Return the (x, y) coordinate for the center point of the cell that contains the specified text.  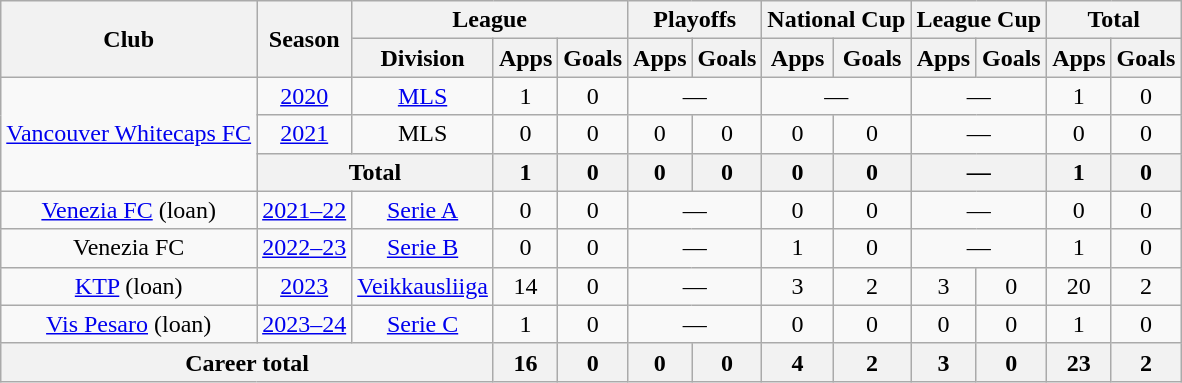
Season (304, 39)
League (490, 20)
2021 (304, 134)
Vancouver Whitecaps FC (129, 134)
16 (525, 362)
League Cup (979, 20)
Venezia FC (129, 248)
Serie C (423, 324)
KTP (loan) (129, 286)
4 (798, 362)
23 (1079, 362)
2020 (304, 96)
2022–23 (304, 248)
Division (423, 58)
2023–24 (304, 324)
Venezia FC (loan) (129, 210)
Vis Pesaro (loan) (129, 324)
National Cup (836, 20)
14 (525, 286)
Career total (248, 362)
2023 (304, 286)
Serie B (423, 248)
Serie A (423, 210)
20 (1079, 286)
2021–22 (304, 210)
Playoffs (695, 20)
Club (129, 39)
Veikkausliiga (423, 286)
